Scan for the cell matching the given text and deliver its [x, y] coordinate at center. 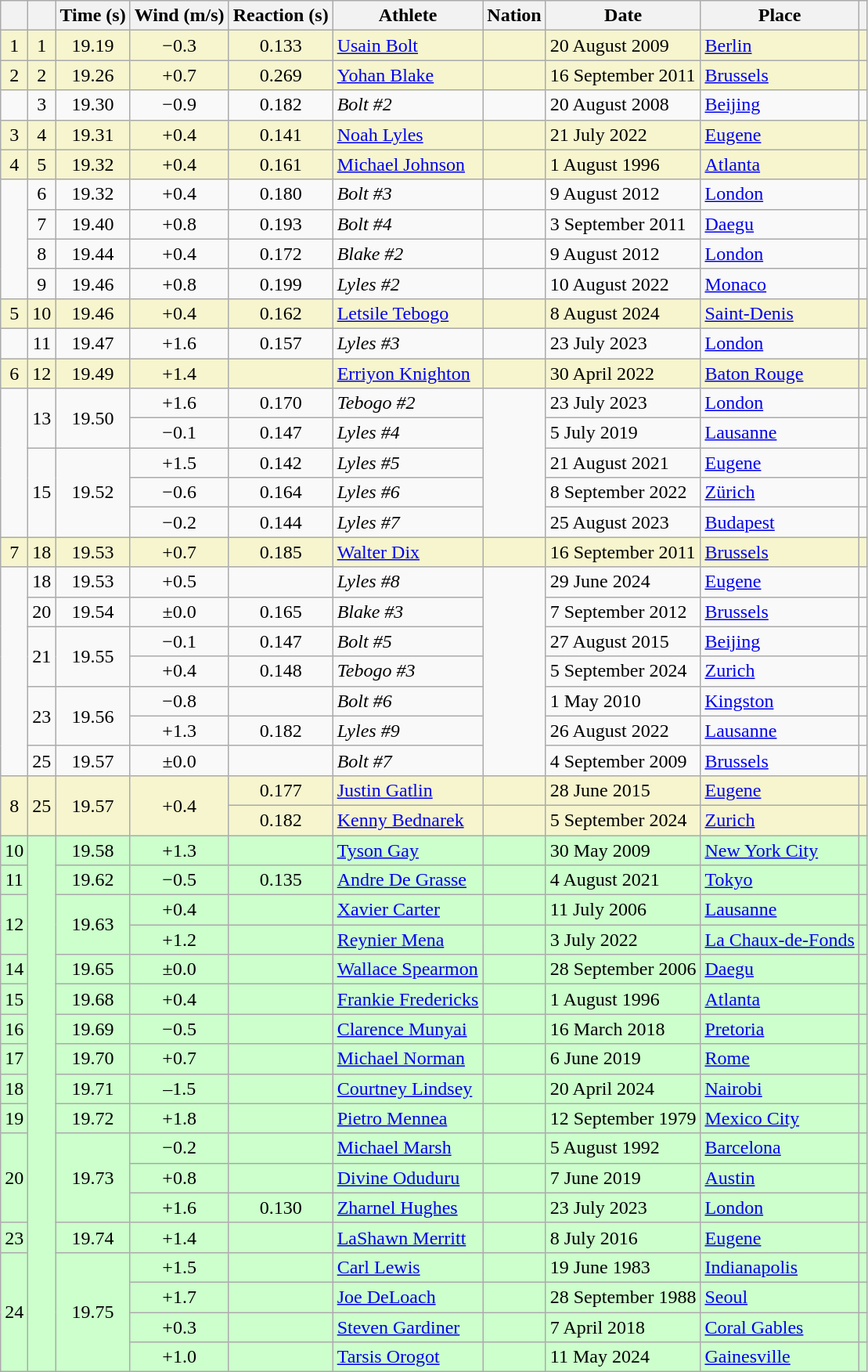
Budapest [780, 522]
19.49 [92, 374]
Tebogo #2 [408, 403]
Indianapolis [780, 1267]
16 March 2018 [623, 1029]
0.193 [280, 224]
19.54 [92, 612]
Pietro Mennea [408, 1118]
27 August 2015 [623, 641]
Walter Dix [408, 552]
0.170 [280, 403]
Frankie Fredericks [408, 999]
0.161 [280, 164]
12 September 1979 [623, 1118]
8 September 2022 [623, 493]
19.44 [92, 254]
Courtney Lindsey [408, 1089]
25 August 2023 [623, 522]
Rome [780, 1059]
0.157 [280, 343]
−0.6 [179, 493]
Usain Bolt [408, 45]
30 May 2009 [623, 850]
28 September 2006 [623, 969]
13 [42, 418]
Place [780, 16]
+0.5 [179, 582]
−0.9 [179, 105]
Saint-Denis [780, 313]
19.70 [92, 1059]
24 [14, 1312]
Reynier Mena [408, 940]
Bolt #5 [408, 641]
19.69 [92, 1029]
19.58 [92, 850]
Tarsis Orogot [408, 1357]
–1.5 [179, 1089]
0.180 [280, 194]
Joe DeLoach [408, 1297]
Date [623, 16]
20 April 2024 [623, 1089]
19.63 [92, 925]
Kenny Bednarek [408, 820]
Bolt #2 [408, 105]
Michael Johnson [408, 164]
Zürich [780, 493]
21 July 2022 [623, 135]
Erriyon Knighton [408, 374]
0.177 [280, 790]
20 August 2009 [623, 45]
La Chaux-de-Fonds [780, 940]
−0.8 [179, 701]
Yohan Blake [408, 75]
Lyles #4 [408, 433]
Zharnel Hughes [408, 1208]
19.74 [92, 1237]
19.55 [92, 656]
0.130 [280, 1208]
10 August 2022 [623, 283]
0.185 [280, 552]
Seoul [780, 1297]
0.162 [280, 313]
Letsile Tebogo [408, 313]
19.52 [92, 493]
19.31 [92, 135]
LaShawn Merritt [408, 1237]
Monaco [780, 283]
Bolt #3 [408, 194]
Noah Lyles [408, 135]
0.172 [280, 254]
Lyles #2 [408, 283]
0.135 [280, 880]
19.47 [92, 343]
28 June 2015 [623, 790]
Tyson Gay [408, 850]
17 [14, 1059]
Gainesville [780, 1357]
0.164 [280, 493]
Andre De Grasse [408, 880]
4 August 2021 [623, 880]
Wallace Spearmon [408, 969]
0.142 [280, 463]
Nation [514, 16]
Lyles #8 [408, 582]
5 July 2019 [623, 433]
0.144 [280, 522]
9 [42, 283]
New York City [780, 850]
Michael Marsh [408, 1148]
0.141 [280, 135]
11 May 2024 [623, 1357]
3 July 2022 [623, 940]
Michael Norman [408, 1059]
Tebogo #3 [408, 671]
Lyles #5 [408, 463]
Austin [780, 1178]
Steven Gardiner [408, 1327]
19.50 [92, 418]
19.40 [92, 224]
Kingston [780, 701]
19.30 [92, 105]
Bolt #4 [408, 224]
19.71 [92, 1089]
Coral Gables [780, 1327]
19.65 [92, 969]
Divine Oduduru [408, 1178]
Carl Lewis [408, 1267]
+1.7 [179, 1297]
Justin Gatlin [408, 790]
0.269 [280, 75]
11 July 2006 [623, 910]
Blake #3 [408, 612]
0.199 [280, 283]
−0.3 [179, 45]
21 [42, 656]
Lyles #9 [408, 731]
Pretoria [780, 1029]
Nairobi [780, 1089]
26 August 2022 [623, 731]
+1.0 [179, 1357]
7 September 2012 [623, 612]
Lyles #6 [408, 493]
Blake #2 [408, 254]
+1.8 [179, 1118]
21 August 2021 [623, 463]
19.73 [92, 1178]
19.19 [92, 45]
19.68 [92, 999]
0.165 [280, 612]
Mexico City [780, 1118]
Wind (m/s) [179, 16]
7 June 2019 [623, 1178]
4 September 2009 [623, 760]
29 June 2024 [623, 582]
28 September 1988 [623, 1297]
Barcelona [780, 1148]
19.56 [92, 716]
Time (s) [92, 16]
Tokyo [780, 880]
Lyles #7 [408, 522]
Clarence Munyai [408, 1029]
8 July 2016 [623, 1237]
19.26 [92, 75]
Reaction (s) [280, 16]
6 June 2019 [623, 1059]
+0.3 [179, 1327]
8 August 2024 [623, 313]
3 September 2011 [623, 224]
0.148 [280, 671]
19.75 [92, 1312]
Lyles #3 [408, 343]
1 May 2010 [623, 701]
Athlete [408, 16]
Berlin [780, 45]
Bolt #7 [408, 760]
5 August 1992 [623, 1148]
14 [14, 969]
19.72 [92, 1118]
16 [14, 1029]
7 April 2018 [623, 1327]
+1.2 [179, 940]
0.133 [280, 45]
30 April 2022 [623, 374]
Xavier Carter [408, 910]
Bolt #6 [408, 701]
19 [14, 1118]
19 June 1983 [623, 1267]
20 August 2008 [623, 105]
19.62 [92, 880]
Baton Rouge [780, 374]
